Capture the cell that displays the provided text and extract its (X, Y) central coordinate. 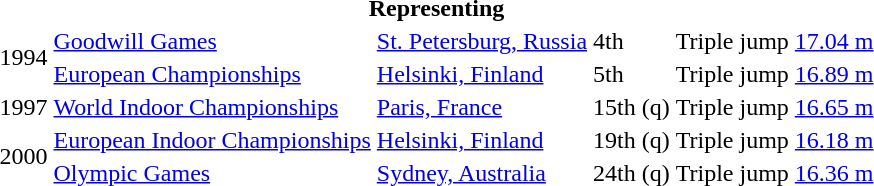
4th (632, 41)
19th (q) (632, 140)
15th (q) (632, 107)
Goodwill Games (212, 41)
Paris, France (482, 107)
European Indoor Championships (212, 140)
World Indoor Championships (212, 107)
5th (632, 74)
European Championships (212, 74)
St. Petersburg, Russia (482, 41)
